From the cell containing the given text, extract its center point as [X, Y] coordinate. 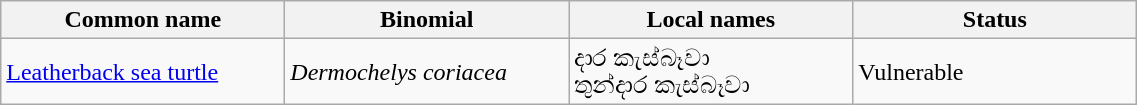
Binomial [427, 20]
Vulnerable [995, 72]
Status [995, 20]
දාර කැස්බෑවා තුන්දාර කැස්බෑවා [711, 72]
Dermochelys coriacea [427, 72]
Common name [143, 20]
Local names [711, 20]
Leatherback sea turtle [143, 72]
